Capture the cell that displays the provided text and extract its [x, y] central coordinate. 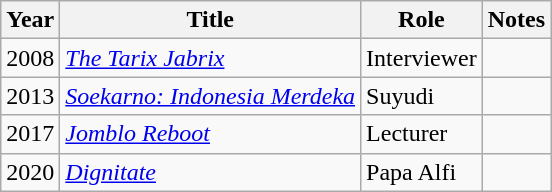
Year [30, 20]
Title [210, 20]
Suyudi [422, 96]
Papa Alfi [422, 172]
2017 [30, 134]
Jomblo Reboot [210, 134]
2008 [30, 58]
The Tarix Jabrix [210, 58]
Lecturer [422, 134]
Dignitate [210, 172]
Soekarno: Indonesia Merdeka [210, 96]
Notes [516, 20]
Interviewer [422, 58]
2013 [30, 96]
2020 [30, 172]
Role [422, 20]
